Return [X, Y] of the center of cell containing provided text 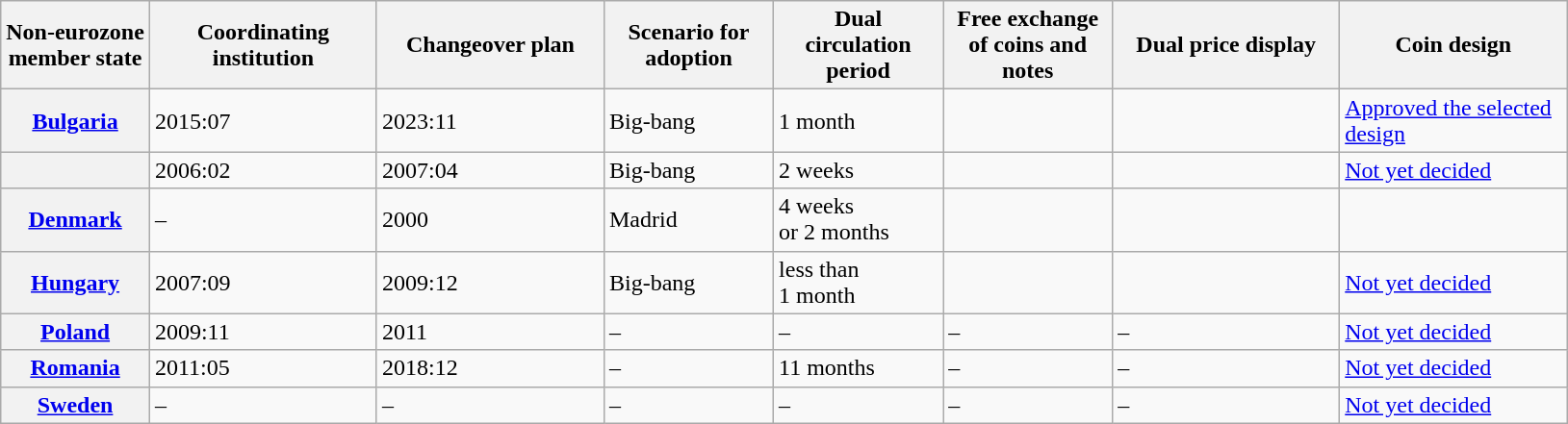
Denmark [75, 219]
Poland [75, 332]
2015:07 [263, 121]
Non-eurozonemember state [75, 45]
Coordinating institution [263, 45]
Hungary [75, 283]
Scenario for adoption [688, 45]
2009:11 [263, 332]
2011 [490, 332]
2007:09 [263, 283]
Dual circulation period [859, 45]
Dual price display [1226, 45]
Sweden [75, 405]
Change­over plan [490, 45]
2018:12 [490, 368]
11 months [859, 368]
Bulgaria [75, 121]
2007:04 [490, 170]
Free exchange of coins and notes [1028, 45]
2000 [490, 219]
2009:12 [490, 283]
Romania [75, 368]
1 month [859, 121]
2006:02 [263, 170]
less than1 month [859, 283]
2023:11 [490, 121]
Madrid [688, 219]
Approved the selected design [1453, 121]
Coin design [1453, 45]
2 weeks [859, 170]
2011:05 [263, 368]
4 weeksor 2 months [859, 219]
